Pinpoint the cell where the given text exists, returning its [X, Y] midpoint coordinate. 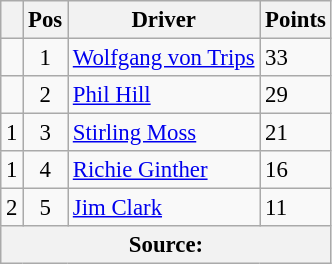
Wolfgang von Trips [164, 58]
3 [46, 133]
21 [296, 133]
Phil Hill [164, 95]
Driver [164, 20]
Source: [166, 245]
Pos [46, 20]
4 [46, 170]
5 [46, 208]
Points [296, 20]
33 [296, 58]
16 [296, 170]
29 [296, 95]
Stirling Moss [164, 133]
Jim Clark [164, 208]
11 [296, 208]
Richie Ginther [164, 170]
